Locate the cell with the specified text and output its (X, Y) center coordinate. 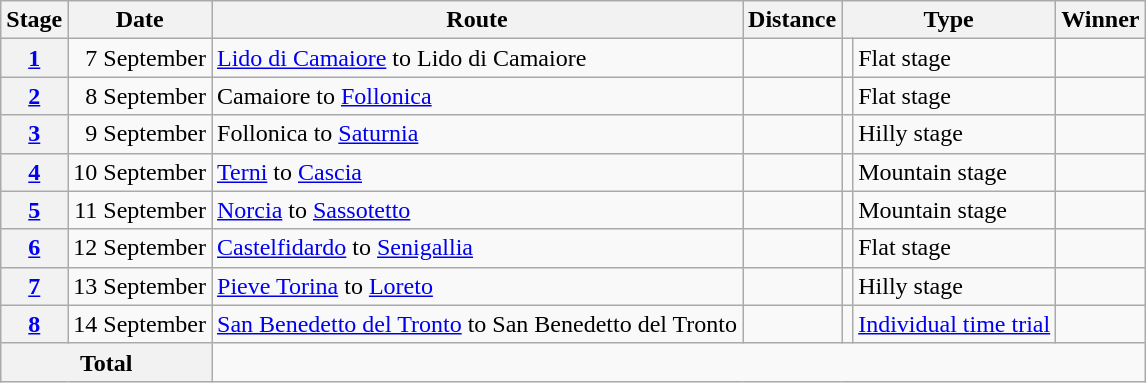
Total (106, 362)
Winner (1100, 20)
Stage (34, 20)
7 September (140, 58)
11 September (140, 210)
Pieve Torina to Loreto (478, 286)
2 (34, 96)
14 September (140, 324)
5 (34, 210)
Follonica to Saturnia (478, 134)
8 (34, 324)
Type (949, 20)
12 September (140, 248)
Camaiore to Follonica (478, 96)
13 September (140, 286)
Date (140, 20)
6 (34, 248)
Norcia to Sassotetto (478, 210)
Castelfidardo to Senigallia (478, 248)
Lido di Camaiore to Lido di Camaiore (478, 58)
9 September (140, 134)
Route (478, 20)
Terni to Cascia (478, 172)
3 (34, 134)
8 September (140, 96)
San Benedetto del Tronto to San Benedetto del Tronto (478, 324)
7 (34, 286)
Individual time trial (954, 324)
4 (34, 172)
Distance (792, 20)
1 (34, 58)
10 September (140, 172)
